Return [X, Y] of the center of cell containing provided text 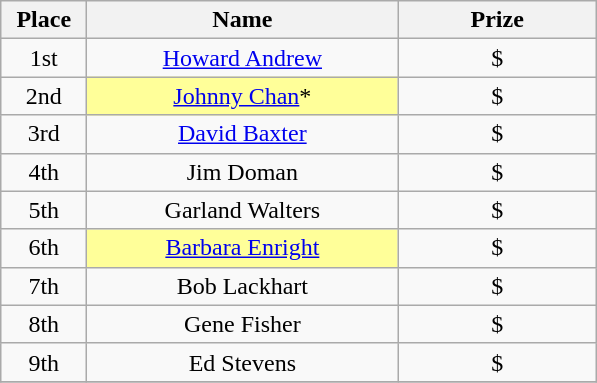
Prize [498, 20]
5th [44, 210]
Bob Lackhart [242, 286]
Jim Doman [242, 172]
Name [242, 20]
Barbara Enright [242, 248]
4th [44, 172]
1st [44, 58]
Ed Stevens [242, 362]
3rd [44, 134]
8th [44, 324]
Gene Fisher [242, 324]
Howard Andrew [242, 58]
Garland Walters [242, 210]
Johnny Chan* [242, 96]
6th [44, 248]
9th [44, 362]
2nd [44, 96]
Place [44, 20]
David Baxter [242, 134]
7th [44, 286]
